Identify which cell holds the provided text, then report its [x, y] central coordinate. 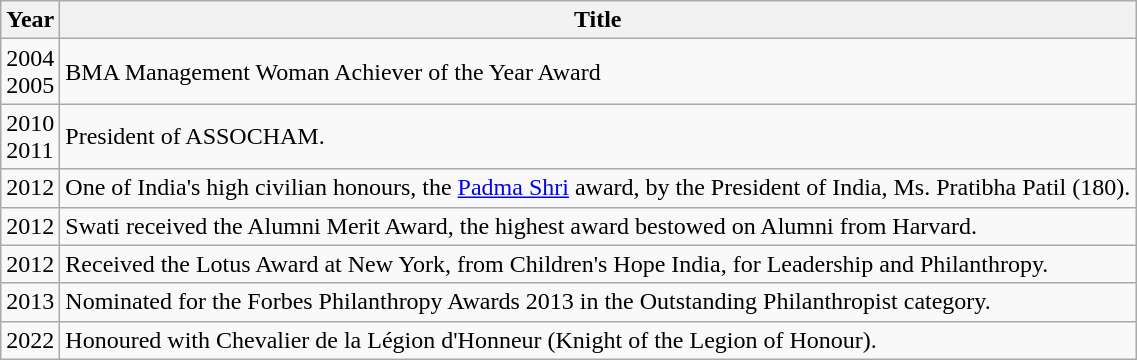
Nominated for the Forbes Philanthropy Awards 2013 in the Outstanding Philanthropist category. [598, 302]
One of India's high civilian honours, the Padma Shri award, by the President of India, Ms. Pratibha Patil (180). [598, 188]
2013 [30, 302]
20042005 [30, 72]
20102011 [30, 136]
BMA Management Woman Achiever of the Year Award [598, 72]
Year [30, 20]
President of ASSOCHAM. [598, 136]
Honoured with Chevalier de la Légion d'Honneur (Knight of the Legion of Honour). [598, 340]
2022 [30, 340]
Received the Lotus Award at New York, from Children's Hope India, for Leadership and Philanthropy. [598, 264]
Title [598, 20]
Swati received the Alumni Merit Award, the highest award bestowed on Alumni from Harvard. [598, 226]
